Identify which cell holds the provided text, then report its [X, Y] central coordinate. 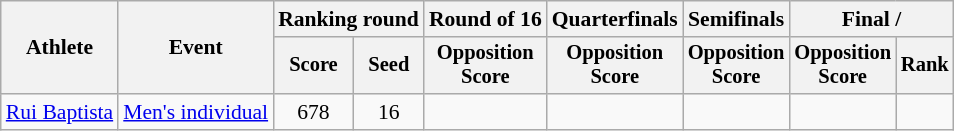
Rui Baptista [60, 112]
16 [389, 112]
Round of 16 [486, 19]
678 [314, 112]
Ranking round [348, 19]
Men's individual [196, 112]
Semifinals [736, 19]
Quarterfinals [615, 19]
Final / [871, 19]
Rank [925, 66]
Score [314, 66]
Seed [389, 66]
Athlete [60, 48]
Event [196, 48]
